Locate the cell with the specified text and output its (x, y) center coordinate. 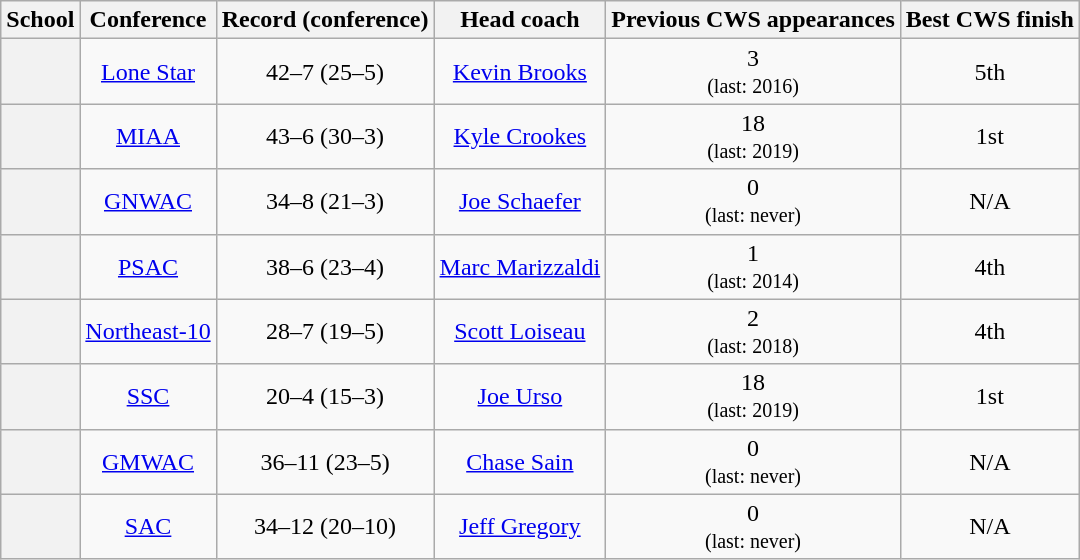
Marc Marizzaldi (520, 266)
34–12 (20–10) (325, 526)
Jeff Gregory (520, 526)
MIAA (148, 136)
1(last: 2014) (754, 266)
Best CWS finish (990, 20)
Northeast-10 (148, 332)
Joe Urso (520, 396)
36–11 (23–5) (325, 462)
34–8 (21–3) (325, 202)
42–7 (25–5) (325, 72)
Conference (148, 20)
SSC (148, 396)
School (40, 20)
43–6 (30–3) (325, 136)
Kyle Crookes (520, 136)
Lone Star (148, 72)
SAC (148, 526)
20–4 (15–3) (325, 396)
Chase Sain (520, 462)
PSAC (148, 266)
5th (990, 72)
Head coach (520, 20)
Kevin Brooks (520, 72)
Previous CWS appearances (754, 20)
Record (conference) (325, 20)
28–7 (19–5) (325, 332)
GMWAC (148, 462)
3(last: 2016) (754, 72)
38–6 (23–4) (325, 266)
Joe Schaefer (520, 202)
Scott Loiseau (520, 332)
2(last: 2018) (754, 332)
GNWAC (148, 202)
